Output the [x, y] coordinate of the center of the cell containing the given text.  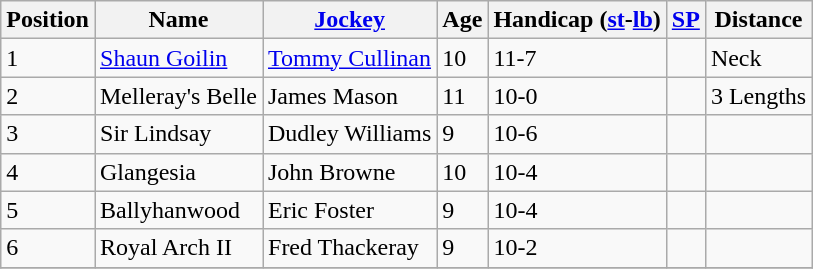
5 [48, 210]
SP [686, 20]
Jockey [349, 20]
Distance [758, 20]
Glangesia [178, 172]
6 [48, 248]
4 [48, 172]
John Browne [349, 172]
Neck [758, 58]
Melleray's Belle [178, 96]
3 Lengths [758, 96]
3 [48, 134]
Age [462, 20]
Tommy Cullinan [349, 58]
Handicap (st-lb) [577, 20]
Name [178, 20]
Eric Foster [349, 210]
Position [48, 20]
10-0 [577, 96]
Ballyhanwood [178, 210]
Dudley Williams [349, 134]
Shaun Goilin [178, 58]
Sir Lindsay [178, 134]
10-6 [577, 134]
11-7 [577, 58]
11 [462, 96]
2 [48, 96]
Royal Arch II [178, 248]
10-2 [577, 248]
James Mason [349, 96]
1 [48, 58]
Fred Thackeray [349, 248]
